From the cell containing the given text, extract its center point as [X, Y] coordinate. 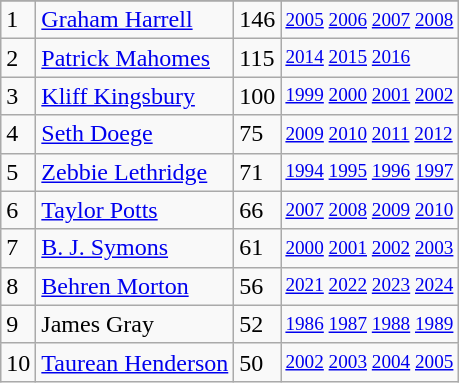
Graham Harrell [135, 20]
100 [258, 96]
B. J. Symons [135, 248]
8 [18, 286]
4 [18, 134]
James Gray [135, 324]
Patrick Mahomes [135, 58]
52 [258, 324]
5 [18, 172]
Behren Morton [135, 286]
Taylor Potts [135, 210]
2002 2003 2004 2005 [370, 362]
2009 2010 2011 2012 [370, 134]
9 [18, 324]
2005 2006 2007 2008 [370, 20]
2021 2022 2023 2024 [370, 286]
Taurean Henderson [135, 362]
1986 1987 1988 1989 [370, 324]
71 [258, 172]
56 [258, 286]
2 [18, 58]
50 [258, 362]
10 [18, 362]
1 [18, 20]
2014 2015 2016 [370, 58]
3 [18, 96]
1994 1995 1996 1997 [370, 172]
115 [258, 58]
Zebbie Lethridge [135, 172]
66 [258, 210]
146 [258, 20]
Seth Doege [135, 134]
Kliff Kingsbury [135, 96]
1999 2000 2001 2002 [370, 96]
2007 2008 2009 2010 [370, 210]
61 [258, 248]
7 [18, 248]
2000 2001 2002 2003 [370, 248]
6 [18, 210]
75 [258, 134]
